Capture the cell that displays the provided text and extract its (x, y) central coordinate. 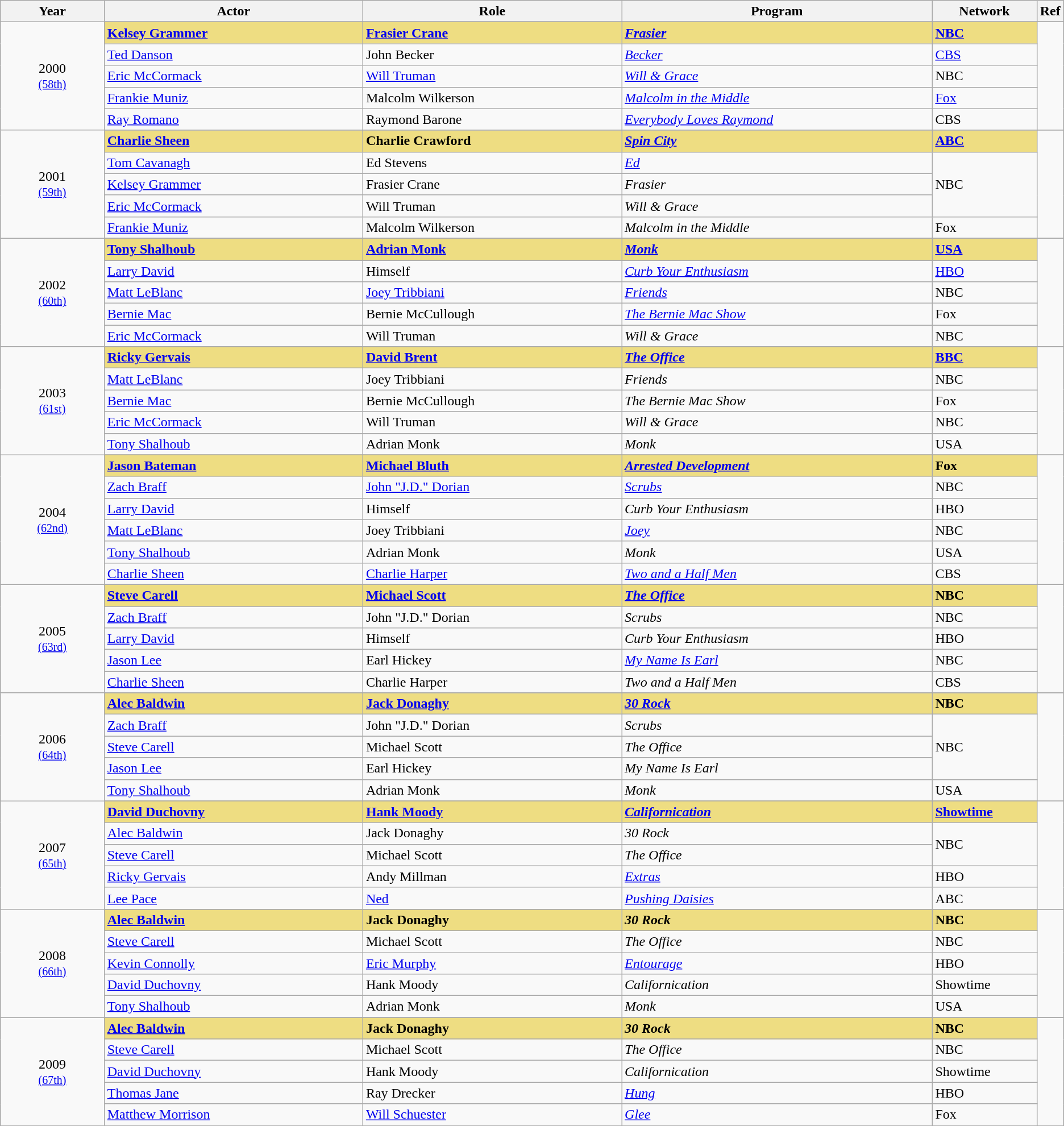
Network (984, 11)
Becker (777, 55)
Role (492, 11)
Year (52, 11)
Will Schuester (492, 1115)
Charlie Crawford (492, 141)
2002 (60th) (52, 292)
David Brent (492, 358)
Thomas Jane (233, 1093)
2006 (64th) (52, 747)
2007 (65th) (52, 855)
2004 (62nd) (52, 520)
2005 (63rd) (52, 638)
Ray Romano (233, 119)
2000 (58th) (52, 76)
Program (777, 11)
Entourage (777, 963)
2008 (66th) (52, 963)
Hung (777, 1093)
Everybody Loves Raymond (777, 119)
Ned (492, 898)
Joey (777, 530)
Andy Millman (492, 876)
Lee Pace (233, 898)
Kevin Connolly (233, 963)
2003 (61st) (52, 401)
Ed (777, 163)
John Becker (492, 55)
Actor (233, 11)
2009 (67th) (52, 1071)
2001 (59th) (52, 184)
Ray Drecker (492, 1093)
Raymond Barone (492, 119)
Jason Bateman (233, 466)
Extras (777, 876)
Spin City (777, 141)
Ed Stevens (492, 163)
BBC (984, 358)
Tom Cavanagh (233, 163)
Glee (777, 1115)
Arrested Development (777, 466)
Ref (1050, 11)
Ted Danson (233, 55)
Matthew Morrison (233, 1115)
Michael Bluth (492, 466)
Pushing Daisies (777, 898)
Eric Murphy (492, 963)
